Determine the (x, y) coordinate at the center of the cell enclosing the given text.  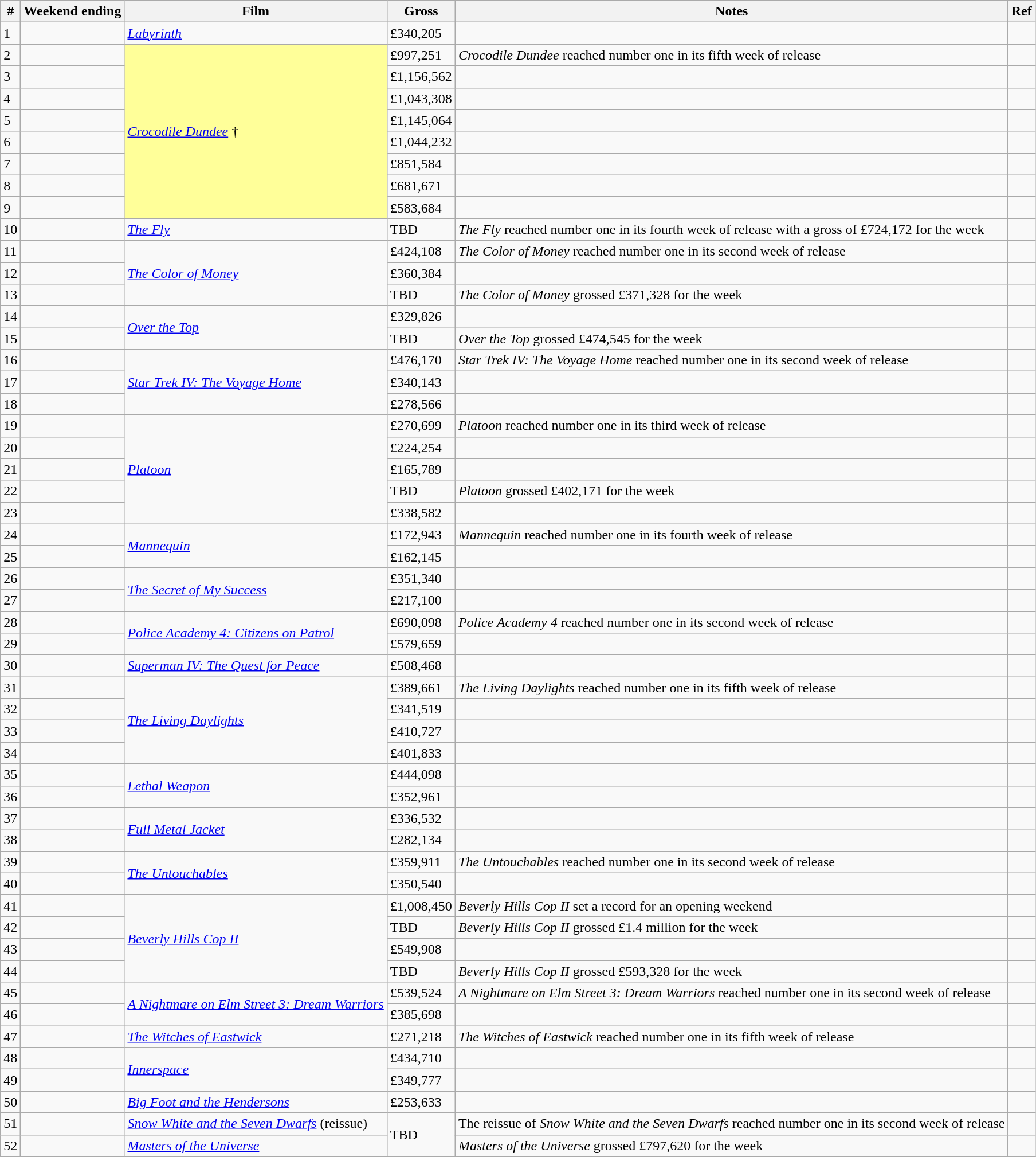
Lethal Weapon (256, 786)
23 (10, 513)
£579,659 (421, 644)
50 (10, 1102)
Innerspace (256, 1069)
30 (10, 666)
32 (10, 709)
Platoon grossed £402,171 for the week (731, 491)
Masters of the Universe grossed £797,620 for the week (731, 1146)
47 (10, 1037)
Masters of the Universe (256, 1146)
16 (10, 360)
The Witches of Eastwick (256, 1037)
27 (10, 600)
Weekend ending (72, 11)
Beverly Hills Cop II grossed £1.4 million for the week (731, 927)
£359,911 (421, 862)
£338,582 (421, 513)
Platoon reached number one in its third week of release (731, 426)
38 (10, 840)
£401,833 (421, 753)
Police Academy 4 reached number one in its second week of release (731, 622)
46 (10, 1015)
£1,008,450 (421, 905)
£1,156,562 (421, 77)
3 (10, 77)
42 (10, 927)
37 (10, 818)
£444,098 (421, 775)
44 (10, 971)
Ref (1021, 11)
The Untouchables reached number one in its second week of release (731, 862)
£583,684 (421, 207)
£172,943 (421, 535)
£271,218 (421, 1037)
25 (10, 556)
Beverly Hills Cop II grossed £593,328 for the week (731, 971)
£217,100 (421, 600)
Crocodile Dundee reached number one in its fifth week of release (731, 55)
24 (10, 535)
13 (10, 295)
Notes (731, 11)
£340,143 (421, 382)
£1,044,232 (421, 142)
11 (10, 251)
£549,908 (421, 949)
Film (256, 11)
4 (10, 99)
36 (10, 797)
29 (10, 644)
Gross (421, 11)
£162,145 (421, 556)
The Living Daylights reached number one in its fifth week of release (731, 688)
40 (10, 884)
£1,145,064 (421, 120)
£278,566 (421, 404)
The Color of Money grossed £371,328 for the week (731, 295)
£508,468 (421, 666)
Snow White and the Seven Dwarfs (reissue) (256, 1124)
£350,540 (421, 884)
41 (10, 905)
Big Foot and the Hendersons (256, 1102)
£1,043,308 (421, 99)
Mannequin (256, 546)
£434,710 (421, 1058)
Platoon (256, 469)
The Fly reached number one in its fourth week of release with a gross of £724,172 for the week (731, 229)
Star Trek IV: The Voyage Home (256, 382)
8 (10, 186)
The Living Daylights (256, 720)
Police Academy 4: Citizens on Patrol (256, 633)
18 (10, 404)
26 (10, 578)
The reissue of Snow White and the Seven Dwarfs reached number one in its second week of release (731, 1124)
12 (10, 273)
£681,671 (421, 186)
£360,384 (421, 273)
£424,108 (421, 251)
17 (10, 382)
48 (10, 1058)
33 (10, 731)
£385,698 (421, 1015)
28 (10, 622)
£410,727 (421, 731)
£349,777 (421, 1080)
19 (10, 426)
The Color of Money (256, 273)
£476,170 (421, 360)
£340,205 (421, 33)
Over the Top (256, 328)
£539,524 (421, 993)
£165,789 (421, 469)
Beverly Hills Cop II set a record for an opening weekend (731, 905)
The Untouchables (256, 873)
£389,661 (421, 688)
£270,699 (421, 426)
£851,584 (421, 164)
£253,633 (421, 1102)
£336,532 (421, 818)
5 (10, 120)
49 (10, 1080)
The Witches of Eastwick reached number one in its fifth week of release (731, 1037)
Star Trek IV: The Voyage Home reached number one in its second week of release (731, 360)
10 (10, 229)
43 (10, 949)
# (10, 11)
Beverly Hills Cop II (256, 938)
21 (10, 469)
9 (10, 207)
1 (10, 33)
2 (10, 55)
Superman IV: The Quest for Peace (256, 666)
A Nightmare on Elm Street 3: Dream Warriors reached number one in its second week of release (731, 993)
14 (10, 317)
The Fly (256, 229)
Over the Top grossed £474,545 for the week (731, 339)
The Secret of My Success (256, 589)
39 (10, 862)
52 (10, 1146)
The Color of Money reached number one in its second week of release (731, 251)
45 (10, 993)
Full Metal Jacket (256, 829)
22 (10, 491)
7 (10, 164)
£224,254 (421, 448)
6 (10, 142)
34 (10, 753)
15 (10, 339)
£997,251 (421, 55)
Mannequin reached number one in its fourth week of release (731, 535)
£282,134 (421, 840)
£341,519 (421, 709)
31 (10, 688)
35 (10, 775)
£352,961 (421, 797)
Crocodile Dundee † (256, 131)
£690,098 (421, 622)
£329,826 (421, 317)
51 (10, 1124)
A Nightmare on Elm Street 3: Dream Warriors (256, 1004)
Labyrinth (256, 33)
20 (10, 448)
£351,340 (421, 578)
